Pinpoint the cell where the given text exists, returning its [X, Y] midpoint coordinate. 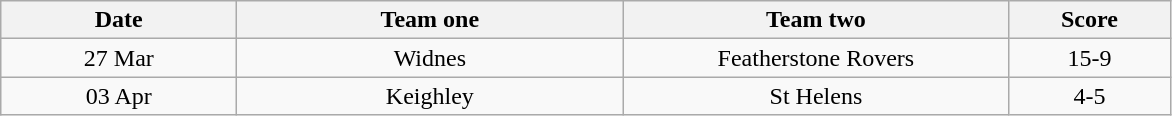
Team one [430, 20]
Widnes [430, 58]
15-9 [1090, 58]
Keighley [430, 96]
03 Apr [119, 96]
Featherstone Rovers [816, 58]
27 Mar [119, 58]
4-5 [1090, 96]
St Helens [816, 96]
Score [1090, 20]
Date [119, 20]
Team two [816, 20]
